Identify which cell holds the provided text, then report its (x, y) central coordinate. 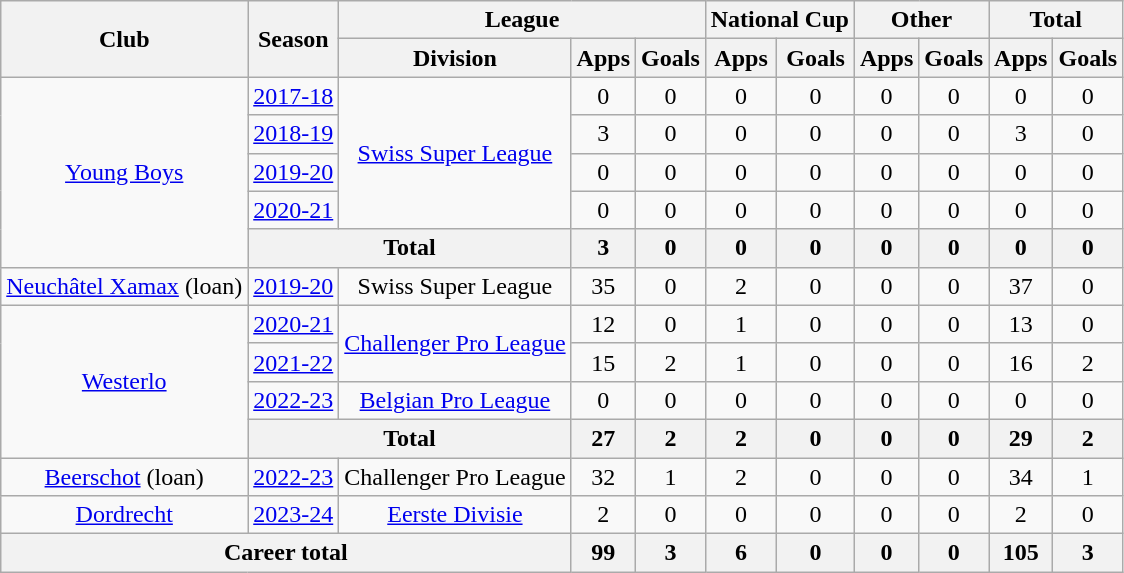
13 (1021, 324)
Eerste Divisie (455, 515)
Season (294, 39)
Westerlo (124, 381)
Neuchâtel Xamax (loan) (124, 286)
Club (124, 39)
32 (603, 477)
2018-19 (294, 134)
Belgian Pro League (455, 400)
Career total (286, 553)
6 (741, 553)
2021-22 (294, 362)
Division (455, 58)
12 (603, 324)
Beerschot (loan) (124, 477)
Young Boys (124, 172)
15 (603, 362)
2023-24 (294, 515)
35 (603, 286)
34 (1021, 477)
27 (603, 438)
League (522, 20)
105 (1021, 553)
National Cup (780, 20)
2017-18 (294, 96)
Dordrecht (124, 515)
16 (1021, 362)
Other (921, 20)
37 (1021, 286)
29 (1021, 438)
99 (603, 553)
